Search for the cell housing the specified text and yield its (X, Y) center coordinate. 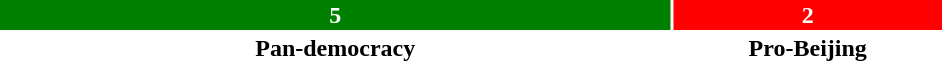
5 (335, 15)
2 (808, 15)
